Pinpoint the cell where the given text exists, returning its [X, Y] midpoint coordinate. 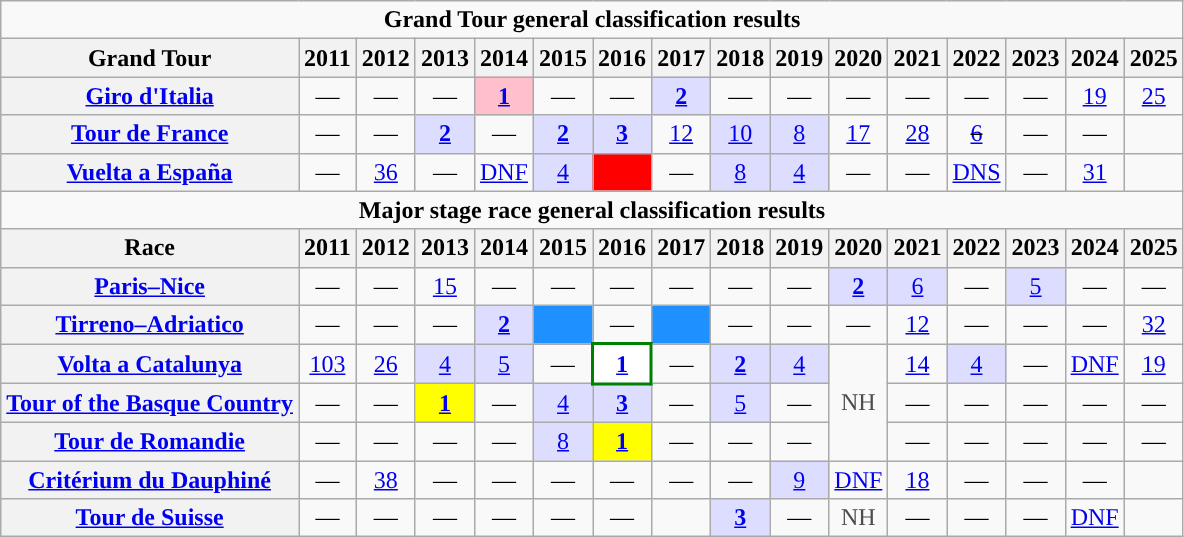
Major stage race general classification results [592, 210]
31 [1094, 172]
Grand Tour [150, 58]
Vuelta a España [150, 172]
25 [1154, 96]
Critérium du Dauphiné [150, 479]
Volta a Catalunya [150, 364]
17 [858, 134]
103 [328, 364]
9 [800, 479]
14 [918, 364]
38 [386, 479]
Tour of the Basque Country [150, 404]
Paris–Nice [150, 286]
Tour de France [150, 134]
10 [740, 134]
Grand Tour general classification results [592, 20]
15 [444, 286]
Race [150, 248]
28 [918, 134]
Tour de Romandie [150, 441]
Giro d'Italia [150, 96]
26 [386, 364]
Tirreno–Adriatico [150, 324]
18 [918, 479]
Tour de Suisse [150, 518]
DNS [976, 172]
36 [386, 172]
32 [1154, 324]
